Provide the (x, y) coordinate of the cell's center where the given text is located.  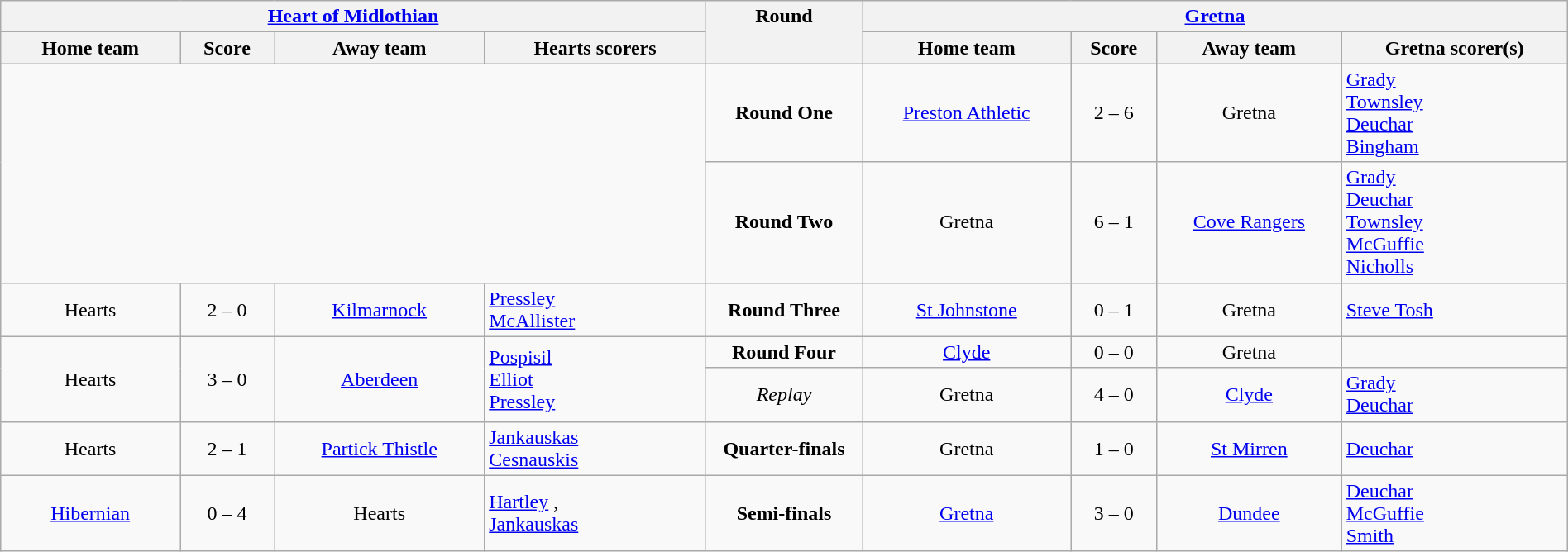
4 – 0 (1114, 395)
Pressley McAllister (595, 309)
Heart of Midlothian (353, 17)
Gretna scorer(s) (1454, 48)
Grady Deuchar Townsley McGuffie Nicholls (1454, 222)
Quarter-finals (784, 448)
0 – 0 (1114, 352)
St Mirren (1250, 448)
Dundee (1250, 513)
Replay (784, 395)
Deuchar (1454, 448)
Partick Thistle (380, 448)
Deuchar McGuffie Smith (1454, 513)
Round (784, 32)
Kilmarnock (380, 309)
Round Three (784, 309)
Steve Tosh (1454, 309)
Grady Townsley Deuchar Bingham (1454, 112)
Jankauskas Cesnauskis (595, 448)
6 – 1 (1114, 222)
Cove Rangers (1250, 222)
Round Four (784, 352)
2 – 6 (1114, 112)
Round One (784, 112)
2 – 1 (227, 448)
Pospisil Elliot Pressley (595, 378)
Hartley , Jankauskas (595, 513)
St Johnstone (967, 309)
Aberdeen (380, 378)
Preston Athletic (967, 112)
2 – 0 (227, 309)
Semi-finals (784, 513)
Round Two (784, 222)
Grady Deuchar (1454, 395)
0 – 4 (227, 513)
0 – 1 (1114, 309)
Hearts scorers (595, 48)
Hibernian (91, 513)
1 – 0 (1114, 448)
